Pinpoint the cell where the given text exists, returning its [x, y] midpoint coordinate. 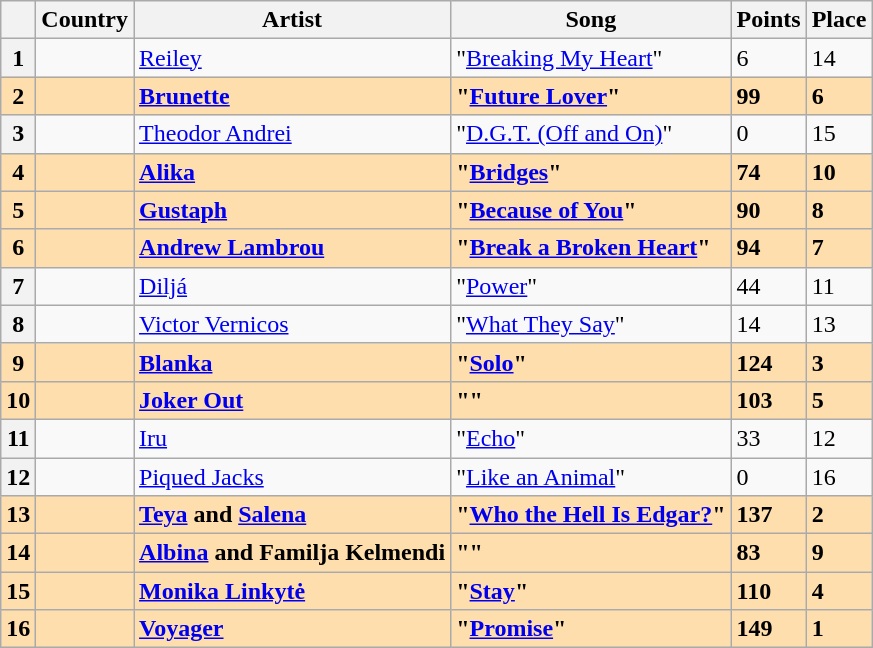
"D.G.T. (Off and On)" [591, 134]
110 [768, 591]
"Promise" [591, 629]
83 [768, 553]
Brunette [292, 96]
"Like an Animal" [591, 477]
33 [768, 438]
Place [839, 20]
149 [768, 629]
"Break a Broken Heart" [591, 248]
"Stay" [591, 591]
Joker Out [292, 400]
"Who the Hell Is Edgar?" [591, 515]
124 [768, 362]
Albina and Familja Kelmendi [292, 553]
90 [768, 210]
"Bridges" [591, 172]
44 [768, 286]
Victor Vernicos [292, 324]
Alika [292, 172]
Andrew Lambrou [292, 248]
Monika Linkytė [292, 591]
Reiley [292, 58]
"Future Lover" [591, 96]
Diljá [292, 286]
Gustaph [292, 210]
Teya and Salena [292, 515]
"Solo" [591, 362]
Points [768, 20]
Song [591, 20]
"What They Say" [591, 324]
Theodor Andrei [292, 134]
"Because of You" [591, 210]
"Power" [591, 286]
74 [768, 172]
Iru [292, 438]
Country [85, 20]
"Breaking My Heart" [591, 58]
103 [768, 400]
Artist [292, 20]
94 [768, 248]
"Echo" [591, 438]
Blanka [292, 362]
Piqued Jacks [292, 477]
99 [768, 96]
137 [768, 515]
Voyager [292, 629]
